Pinpoint the cell where the given text exists, returning its [x, y] midpoint coordinate. 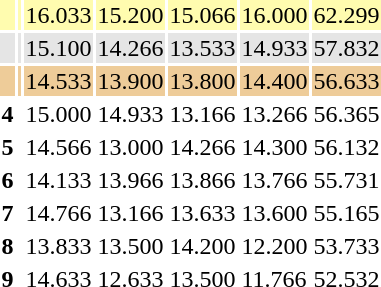
14.566 [58, 147]
13.900 [130, 81]
14.400 [274, 81]
14.200 [202, 246]
13.266 [274, 114]
15.000 [58, 114]
7 [8, 213]
56.633 [346, 81]
5 [8, 147]
15.200 [130, 15]
13.800 [202, 81]
4 [8, 114]
13.866 [202, 180]
13.766 [274, 180]
13.500 [130, 246]
13.966 [130, 180]
16.000 [274, 15]
13.633 [202, 213]
57.832 [346, 48]
56.365 [346, 114]
16.033 [58, 15]
62.299 [346, 15]
55.165 [346, 213]
8 [8, 246]
15.100 [58, 48]
13.600 [274, 213]
12.200 [274, 246]
13.000 [130, 147]
14.133 [58, 180]
13.533 [202, 48]
55.731 [346, 180]
15.066 [202, 15]
13.833 [58, 246]
14.766 [58, 213]
14.300 [274, 147]
53.733 [346, 246]
6 [8, 180]
14.533 [58, 81]
56.132 [346, 147]
